Determine the (x, y) coordinate at the center of the cell enclosing the given text.  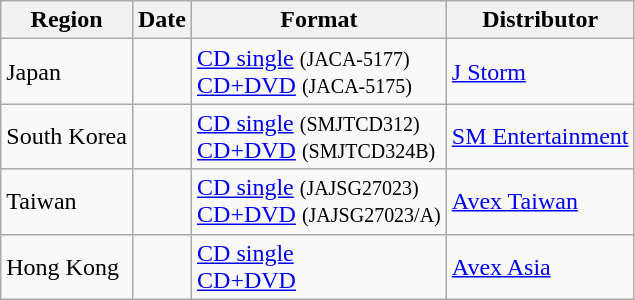
Format (320, 20)
Date (162, 20)
Region (67, 20)
CD single (JAJSG27023)CD+DVD (JAJSG27023/A) (320, 202)
Hong Kong (67, 266)
Taiwan (67, 202)
J Storm (540, 72)
South Korea (67, 136)
SM Entertainment (540, 136)
Avex Asia (540, 266)
Avex Taiwan (540, 202)
CD single (SMJTCD312)CD+DVD (SMJTCD324B) (320, 136)
CD singleCD+DVD (320, 266)
Distributor (540, 20)
Japan (67, 72)
CD single (JACA-5177)CD+DVD (JACA-5175) (320, 72)
